Identify which cell holds the provided text, then report its (x, y) central coordinate. 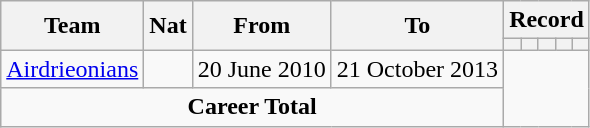
Career Total (252, 107)
To (417, 26)
20 June 2010 (262, 69)
From (262, 26)
Record (547, 20)
Nat (168, 26)
Team (72, 26)
Airdrieonians (72, 69)
21 October 2013 (417, 69)
